Provide the (X, Y) coordinate of the cell's center where the given text is located.  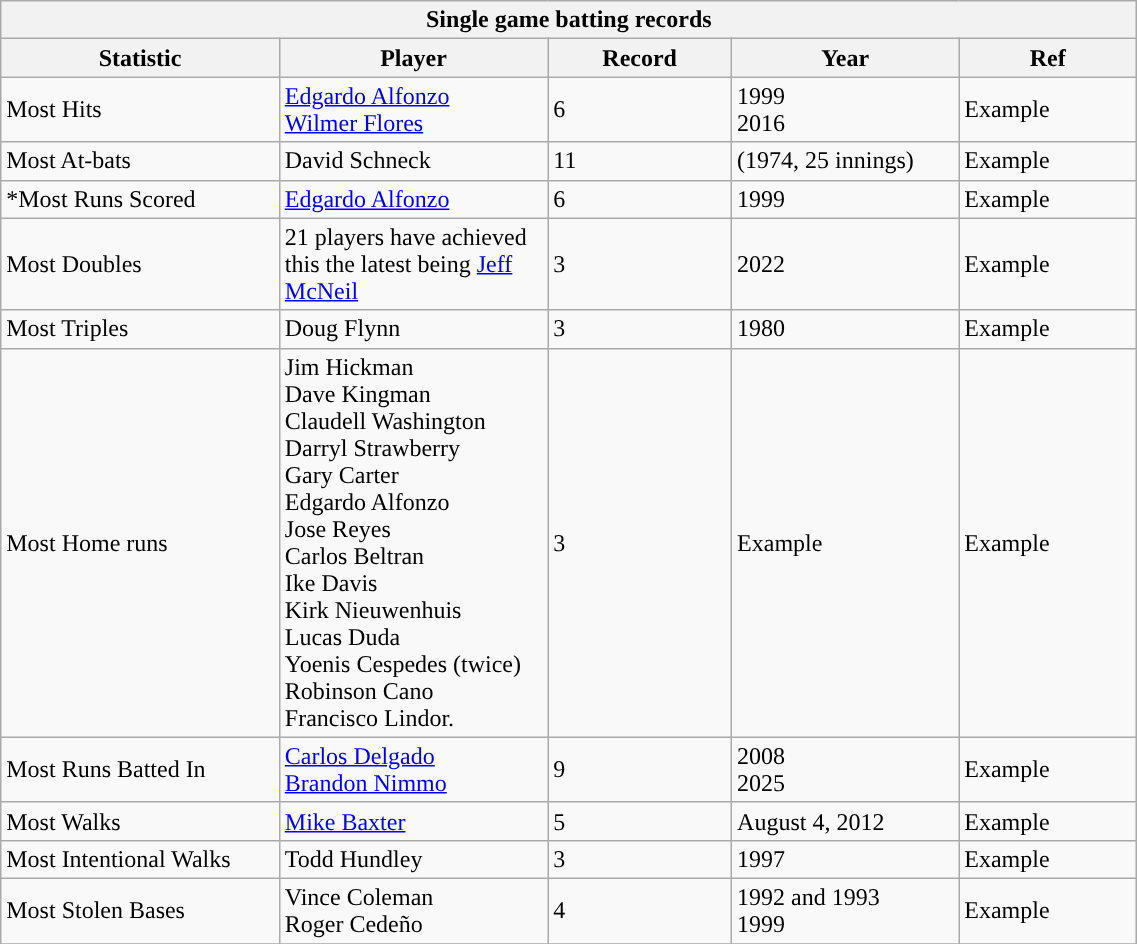
Todd Hundley (413, 859)
9 (640, 770)
Vince Coleman Roger Cedeño (413, 910)
Carlos DelgadoBrandon Nimmo (413, 770)
Edgardo Alfonzo Wilmer Flores (413, 110)
Edgardo Alfonzo (413, 199)
20082025 (846, 770)
21 players have achieved this the latest being Jeff McNeil (413, 264)
August 4, 2012 (846, 821)
Most Doubles (140, 264)
2022 (846, 264)
Most Runs Batted In (140, 770)
Most Triples (140, 329)
Player (413, 58)
David Schneck (413, 161)
Most Walks (140, 821)
Statistic (140, 58)
1997 (846, 859)
Most Hits (140, 110)
Mike Baxter (413, 821)
Single game batting records (569, 20)
Doug Flynn (413, 329)
4 (640, 910)
Most Home runs (140, 542)
*Most Runs Scored (140, 199)
Year (846, 58)
1980 (846, 329)
1999 2016 (846, 110)
Most Stolen Bases (140, 910)
Most At-bats (140, 161)
(1974, 25 innings) (846, 161)
5 (640, 821)
Ref (1048, 58)
1992 and 1993 1999 (846, 910)
Record (640, 58)
1999 (846, 199)
Most Intentional Walks (140, 859)
11 (640, 161)
